Capture the cell that displays the provided text and extract its [X, Y] central coordinate. 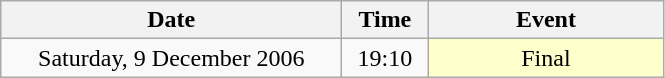
Time [385, 20]
Date [172, 20]
19:10 [385, 58]
Event [546, 20]
Final [546, 58]
Saturday, 9 December 2006 [172, 58]
